Search for the cell housing the specified text and yield its [x, y] center coordinate. 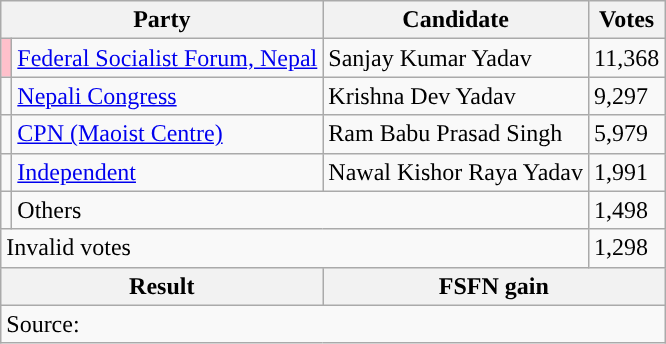
1,498 [627, 210]
Party [162, 20]
FSFN gain [494, 286]
CPN (Maoist Centre) [168, 134]
Candidate [456, 20]
1,298 [627, 248]
Sanjay Kumar Yadav [456, 58]
5,979 [627, 134]
Source: [333, 324]
11,368 [627, 58]
Invalid votes [295, 248]
Others [300, 210]
Independent [168, 172]
9,297 [627, 96]
Nawal Kishor Raya Yadav [456, 172]
Krishna Dev Yadav [456, 96]
Nepali Congress [168, 96]
1,991 [627, 172]
Ram Babu Prasad Singh [456, 134]
Result [162, 286]
Federal Socialist Forum, Nepal [168, 58]
Votes [627, 20]
